Scan for the cell matching the given text and deliver its (x, y) coordinate at center. 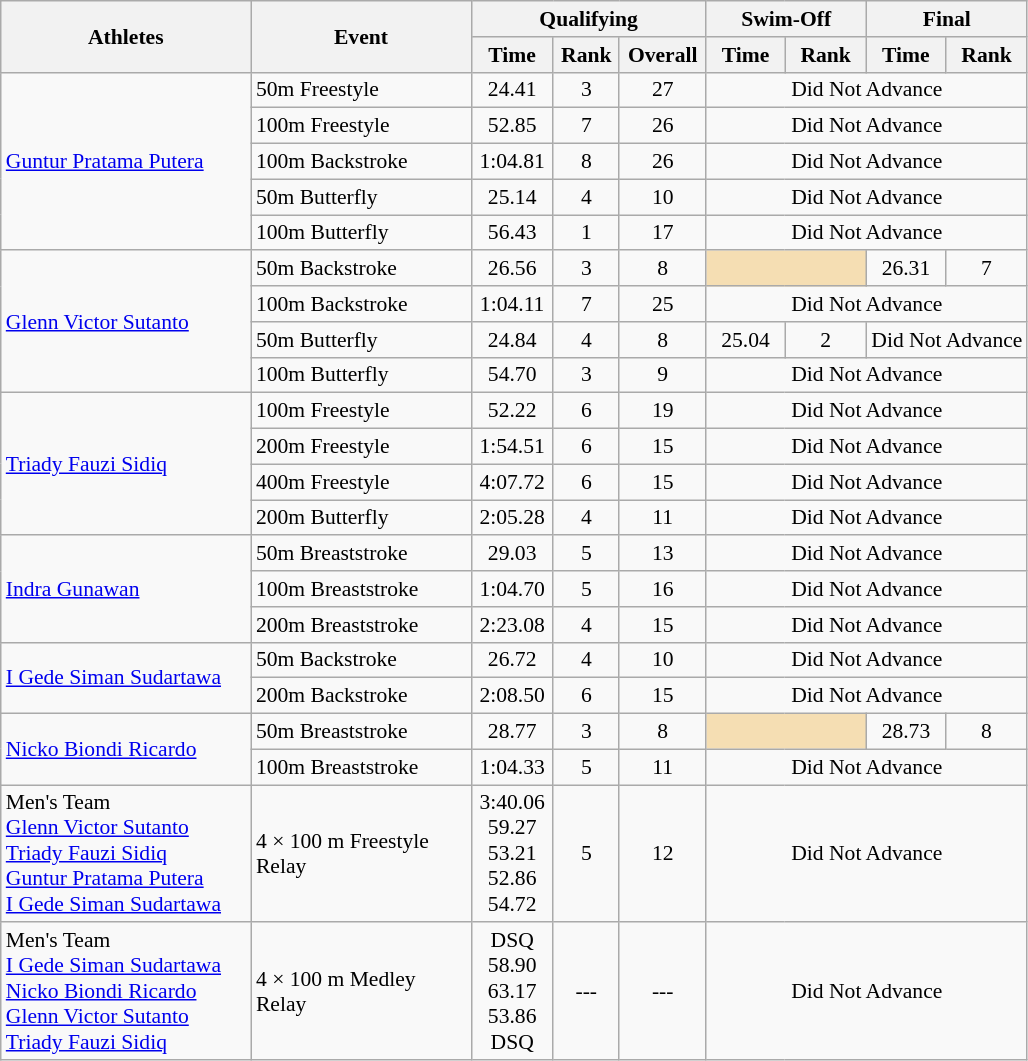
2:23.08 (512, 625)
4 × 100 m Medley Relay (361, 992)
28.73 (906, 732)
26.31 (906, 269)
4 × 100 m Freestyle Relay (361, 854)
25.04 (746, 340)
2:08.50 (512, 696)
19 (662, 411)
1:04.33 (512, 767)
I Gede Siman Sudartawa (126, 678)
9 (662, 375)
200m Butterfly (361, 518)
17 (662, 233)
24.84 (512, 340)
Nicko Biondi Ricardo (126, 750)
25.14 (512, 197)
200m Breaststroke (361, 625)
Qualifying (588, 19)
4:07.72 (512, 482)
26.72 (512, 660)
Triady Fauzi Sidiq (126, 464)
50m Freestyle (361, 90)
56.43 (512, 233)
Guntur Pratama Putera (126, 161)
Final (946, 19)
Men's Team Glenn Victor Sutanto Triady Fauzi Sidiq Guntur Pratama Putera I Gede Siman Sudartawa (126, 854)
Overall (662, 55)
1:54.51 (512, 447)
24.41 (512, 90)
52.22 (512, 411)
Indra Gunawan (126, 590)
29.03 (512, 554)
13 (662, 554)
1:04.70 (512, 589)
2:05.28 (512, 518)
25 (662, 304)
54.70 (512, 375)
2 (826, 340)
Glenn Victor Sutanto (126, 322)
400m Freestyle (361, 482)
Event (361, 36)
DSQ 58.90 63.17 53.86 DSQ (512, 992)
200m Backstroke (361, 696)
28.77 (512, 732)
1 (586, 233)
27 (662, 90)
3:40.06 59.27 53.21 52.86 54.72 (512, 854)
16 (662, 589)
Men's Team I Gede Siman Sudartawa Nicko Biondi Ricardo Glenn Victor Sutanto Triady Fauzi Sidiq (126, 992)
200m Freestyle (361, 447)
Athletes (126, 36)
1:04.11 (512, 304)
12 (662, 854)
52.85 (512, 126)
26.56 (512, 269)
Swim-Off (786, 19)
1:04.81 (512, 162)
